Determine the [X, Y] coordinate at the center of the cell enclosing the given text.  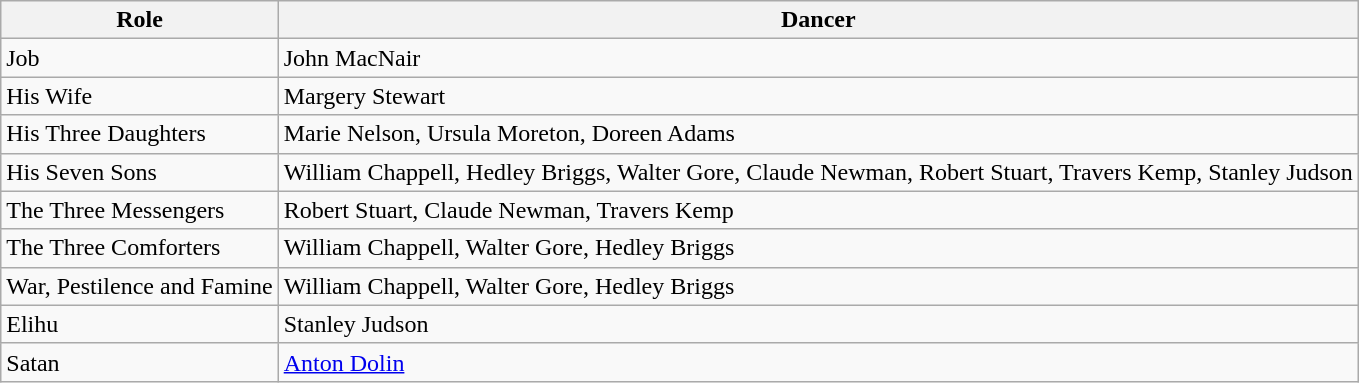
His Three Daughters [140, 134]
The Three Messengers [140, 210]
Job [140, 58]
Stanley Judson [818, 324]
John MacNair [818, 58]
Dancer [818, 20]
Margery Stewart [818, 96]
Robert Stuart, Claude Newman, Travers Kemp [818, 210]
War, Pestilence and Famine [140, 286]
The Three Comforters [140, 248]
Elihu [140, 324]
Role [140, 20]
Anton Dolin [818, 362]
His Seven Sons [140, 172]
Marie Nelson, Ursula Moreton, Doreen Adams [818, 134]
His Wife [140, 96]
William Chappell, Hedley Briggs, Walter Gore, Claude Newman, Robert Stuart, Travers Kemp, Stanley Judson [818, 172]
Satan [140, 362]
